Detect which cell encompasses the target text, then output its [X, Y] center coordinate. 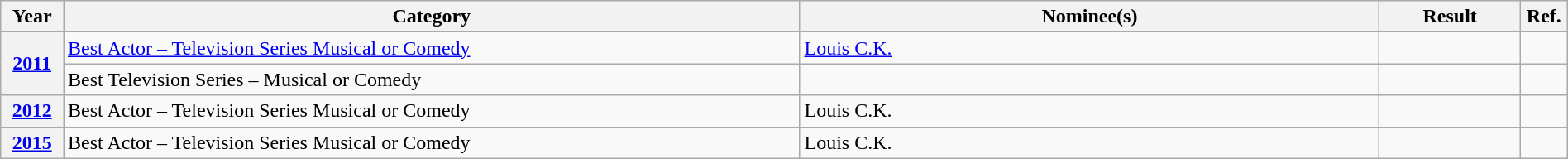
Ref. [1543, 17]
2011 [32, 64]
Best Television Series – Musical or Comedy [432, 79]
Category [432, 17]
Result [1450, 17]
2015 [32, 142]
Nominee(s) [1090, 17]
Year [32, 17]
2012 [32, 111]
